For the text-containing cell, return its midpoint in (X, Y) coordinate format. 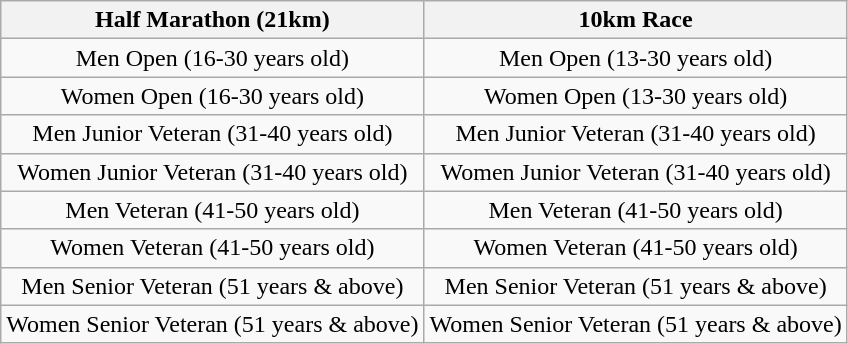
Men Open (13-30 years old) (636, 58)
Men Open (16-30 years old) (212, 58)
Half Marathon (21km) (212, 20)
Women Open (16-30 years old) (212, 96)
10km Race (636, 20)
Women Open (13-30 years old) (636, 96)
